Identify which cell holds the provided text, then report its [X, Y] central coordinate. 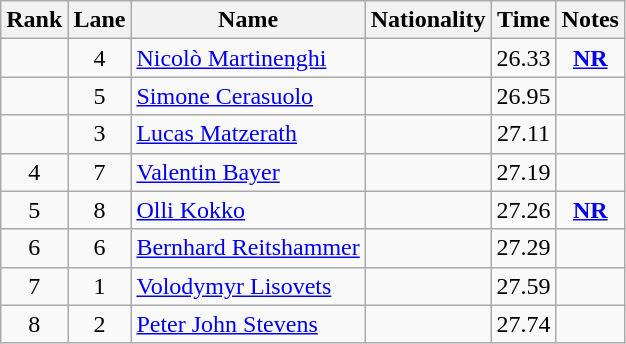
2 [100, 324]
Lucas Matzerath [248, 134]
26.33 [524, 58]
26.95 [524, 96]
27.19 [524, 172]
Bernhard Reitshammer [248, 248]
Rank [34, 20]
Simone Cerasuolo [248, 96]
1 [100, 286]
Olli Kokko [248, 210]
Valentin Bayer [248, 172]
27.74 [524, 324]
27.29 [524, 248]
Lane [100, 20]
Notes [590, 20]
27.59 [524, 286]
27.26 [524, 210]
27.11 [524, 134]
Nicolò Martinenghi [248, 58]
Volodymyr Lisovets [248, 286]
Nationality [428, 20]
Time [524, 20]
3 [100, 134]
Peter John Stevens [248, 324]
Name [248, 20]
